Output the [x, y] coordinate of the center of the cell containing the given text.  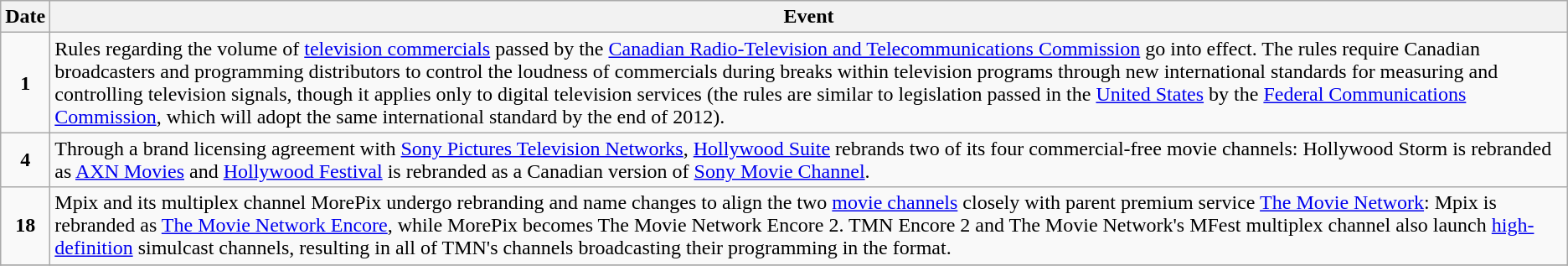
Date [25, 17]
1 [25, 82]
4 [25, 159]
18 [25, 226]
Event [809, 17]
